Pinpoint the cell where the given text exists, returning its [x, y] midpoint coordinate. 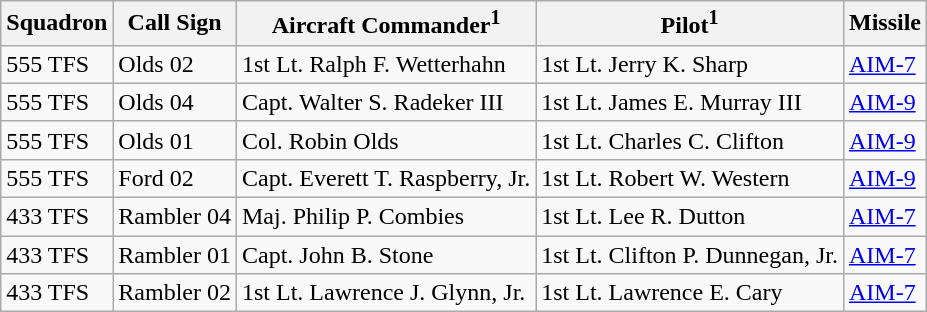
Capt. Everett T. Raspberry, Jr. [386, 178]
Olds 01 [175, 140]
Rambler 01 [175, 255]
1st Lt. Jerry K. Sharp [690, 64]
1st Lt. Lawrence E. Cary [690, 293]
1st Lt. Charles C. Clifton [690, 140]
1st Lt. Lawrence J. Glynn, Jr. [386, 293]
1st Lt. Ralph F. Wetterhahn [386, 64]
Capt. John B. Stone [386, 255]
Rambler 04 [175, 217]
1st Lt. Clifton P. Dunnegan, Jr. [690, 255]
Maj. Philip P. Combies [386, 217]
Col. Robin Olds [386, 140]
Capt. Walter S. Radeker III [386, 102]
Pilot1 [690, 24]
Missile [884, 24]
Olds 04 [175, 102]
1st Lt. Lee R. Dutton [690, 217]
1st Lt. James E. Murray III [690, 102]
Call Sign [175, 24]
Squadron [57, 24]
1st Lt. Robert W. Western [690, 178]
Aircraft Commander1 [386, 24]
Olds 02 [175, 64]
Ford 02 [175, 178]
Rambler 02 [175, 293]
